For the text-containing cell, return its midpoint in [x, y] coordinate format. 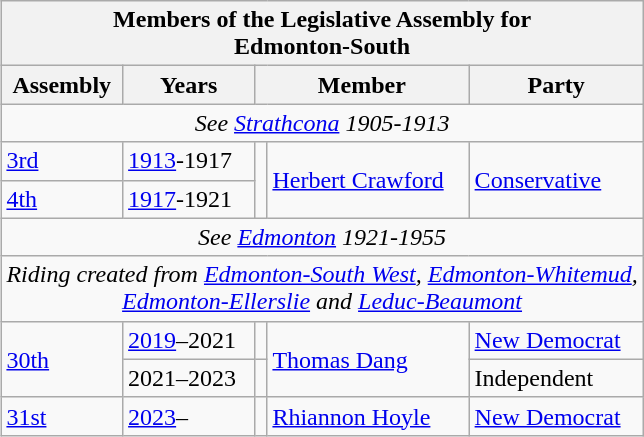
2019–2021 [189, 340]
Years [189, 85]
31st [62, 416]
Riding created from Edmonton-South West, Edmonton-Whitemud, Edmonton-Ellerslie and Leduc-Beaumont [322, 288]
Member [362, 85]
See Edmonton 1921-1955 [322, 237]
See Strathcona 1905-1913 [322, 123]
1913-1917 [189, 161]
4th [62, 199]
Party [556, 85]
30th [62, 359]
Members of the Legislative Assembly forEdmonton-South [322, 34]
Independent [556, 378]
2023– [189, 416]
Assembly [62, 85]
2021–2023 [189, 378]
Conservative [556, 180]
1917-1921 [189, 199]
Rhiannon Hoyle [368, 416]
Herbert Crawford [368, 180]
3rd [62, 161]
Thomas Dang [368, 359]
